Locate the cell with the specified text and output its [x, y] center coordinate. 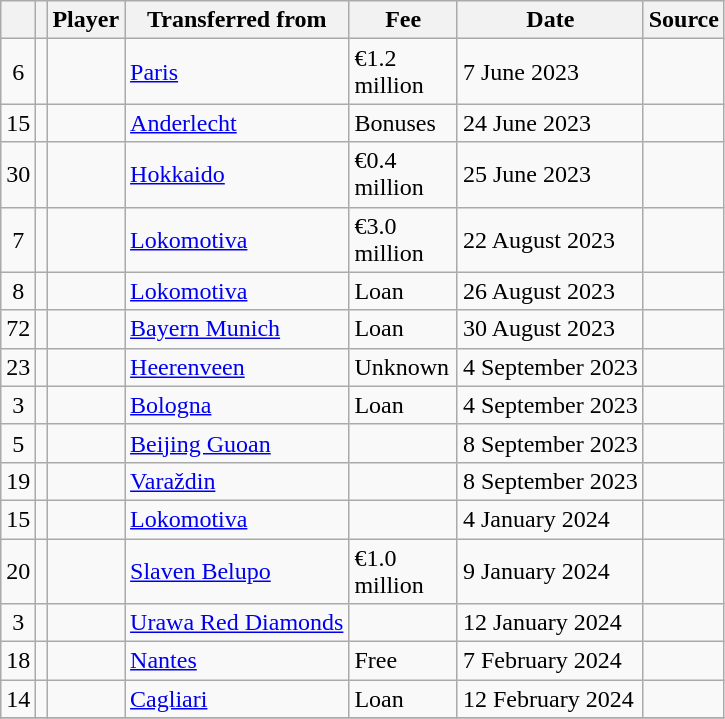
Hokkaido [237, 174]
6 [18, 72]
7 June 2023 [550, 72]
€1.2 million [404, 72]
14 [18, 699]
€3.0 million [404, 240]
30 [18, 174]
Heerenveen [237, 367]
Nantes [237, 661]
12 February 2024 [550, 699]
7 [18, 240]
Free [404, 661]
24 June 2023 [550, 123]
22 August 2023 [550, 240]
5 [18, 443]
Cagliari [237, 699]
20 [18, 570]
19 [18, 481]
12 January 2024 [550, 623]
Bonuses [404, 123]
Unknown [404, 367]
Bologna [237, 405]
8 [18, 291]
Transferred from [237, 20]
23 [18, 367]
Date [550, 20]
Fee [404, 20]
4 January 2024 [550, 519]
Varaždin [237, 481]
72 [18, 329]
18 [18, 661]
Slaven Belupo [237, 570]
26 August 2023 [550, 291]
Urawa Red Diamonds [237, 623]
Source [684, 20]
Player [86, 20]
€1.0 million [404, 570]
30 August 2023 [550, 329]
Bayern Munich [237, 329]
9 January 2024 [550, 570]
25 June 2023 [550, 174]
7 February 2024 [550, 661]
Beijing Guoan [237, 443]
Anderlecht [237, 123]
Paris [237, 72]
€0.4 million [404, 174]
